Output the [x, y] coordinate of the center of the cell containing the given text.  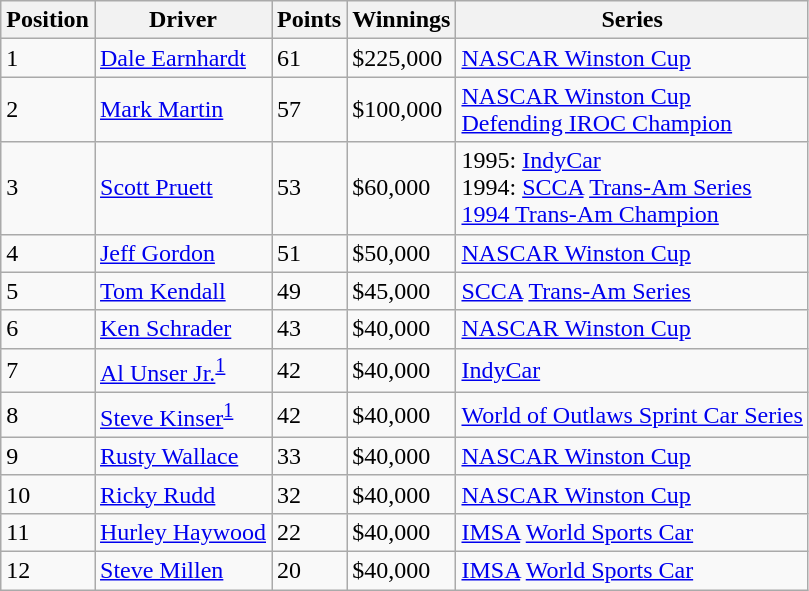
Dale Earnhardt [182, 58]
Points [310, 20]
1995: IndyCar1994: SCCA Trans-Am Series1994 Trans-Am Champion [632, 188]
8 [48, 416]
Driver [182, 20]
53 [310, 188]
Hurley Haywood [182, 532]
7 [48, 370]
22 [310, 532]
4 [48, 253]
Winnings [402, 20]
11 [48, 532]
12 [48, 570]
5 [48, 291]
9 [48, 456]
43 [310, 329]
$50,000 [402, 253]
20 [310, 570]
Scott Pruett [182, 188]
1 [48, 58]
6 [48, 329]
SCCA Trans-Am Series [632, 291]
$225,000 [402, 58]
Al Unser Jr.1 [182, 370]
61 [310, 58]
Series [632, 20]
Ricky Rudd [182, 494]
$45,000 [402, 291]
49 [310, 291]
World of Outlaws Sprint Car Series [632, 416]
Tom Kendall [182, 291]
Steve Millen [182, 570]
Jeff Gordon [182, 253]
2 [48, 110]
IndyCar [632, 370]
Position [48, 20]
3 [48, 188]
Rusty Wallace [182, 456]
$100,000 [402, 110]
Mark Martin [182, 110]
10 [48, 494]
Ken Schrader [182, 329]
51 [310, 253]
32 [310, 494]
57 [310, 110]
NASCAR Winston CupDefending IROC Champion [632, 110]
33 [310, 456]
$60,000 [402, 188]
Steve Kinser1 [182, 416]
